Capture the cell that displays the provided text and extract its (x, y) central coordinate. 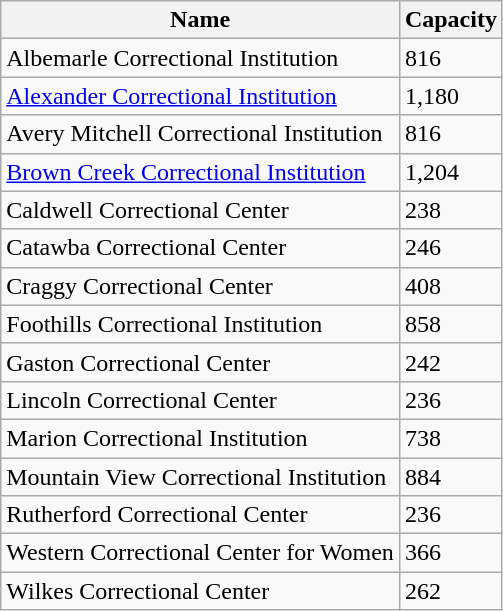
262 (450, 591)
242 (450, 362)
238 (450, 210)
858 (450, 324)
Foothills Correctional Institution (200, 324)
Albemarle Correctional Institution (200, 58)
408 (450, 286)
Catawba Correctional Center (200, 248)
Capacity (450, 20)
Craggy Correctional Center (200, 286)
Brown Creek Correctional Institution (200, 172)
884 (450, 477)
Wilkes Correctional Center (200, 591)
Lincoln Correctional Center (200, 400)
Caldwell Correctional Center (200, 210)
Alexander Correctional Institution (200, 96)
Mountain View Correctional Institution (200, 477)
1,180 (450, 96)
366 (450, 553)
Gaston Correctional Center (200, 362)
1,204 (450, 172)
Marion Correctional Institution (200, 438)
Name (200, 20)
Rutherford Correctional Center (200, 515)
Avery Mitchell Correctional Institution (200, 134)
246 (450, 248)
Western Correctional Center for Women (200, 553)
738 (450, 438)
